Output the [x, y] coordinate of the center of the cell containing the given text.  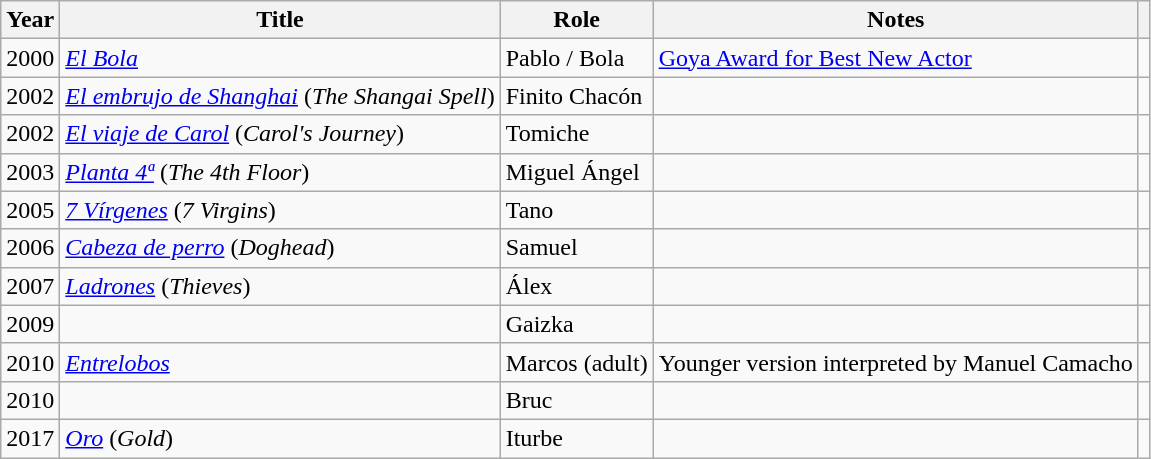
Year [30, 20]
2005 [30, 210]
Tomiche [576, 134]
Goya Award for Best New Actor [896, 58]
Samuel [576, 248]
2009 [30, 324]
Iturbe [576, 438]
El viaje de Carol (Carol's Journey) [280, 134]
2006 [30, 248]
Notes [896, 20]
Álex [576, 286]
Role [576, 20]
El embrujo de Shanghai (The Shangai Spell) [280, 96]
Ladrones (Thieves) [280, 286]
2000 [30, 58]
Entrelobos [280, 362]
2007 [30, 286]
2017 [30, 438]
Tano [576, 210]
2003 [30, 172]
Bruc [576, 400]
Finito Chacón [576, 96]
Pablo / Bola [576, 58]
7 Vírgenes (7 Virgins) [280, 210]
Planta 4ª (The 4th Floor) [280, 172]
Cabeza de perro (Doghead) [280, 248]
Oro (Gold) [280, 438]
Miguel Ángel [576, 172]
Title [280, 20]
Marcos (adult) [576, 362]
Younger version interpreted by Manuel Camacho [896, 362]
Gaizka [576, 324]
El Bola [280, 58]
